Return (x, y) of the center of cell containing provided text 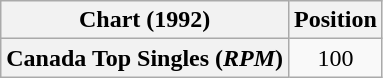
Position (336, 20)
100 (336, 58)
Canada Top Singles (RPM) (145, 58)
Chart (1992) (145, 20)
